Pinpoint the cell where the given text exists, returning its [X, Y] midpoint coordinate. 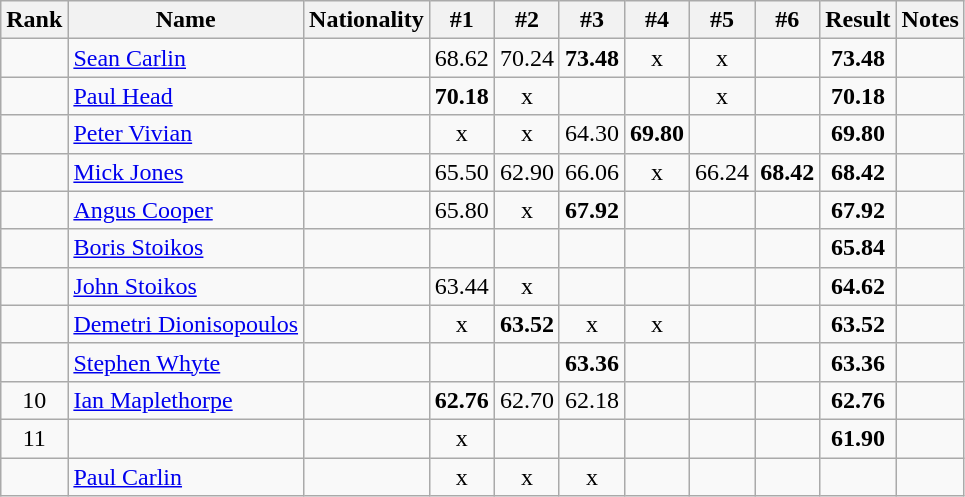
Notes [930, 20]
10 [34, 400]
John Stoikos [186, 286]
#4 [656, 20]
11 [34, 438]
70.24 [526, 58]
#5 [722, 20]
Nationality [367, 20]
Peter Vivian [186, 134]
#3 [592, 20]
66.06 [592, 172]
#6 [788, 20]
Result [858, 20]
#2 [526, 20]
65.50 [462, 172]
Stephen Whyte [186, 362]
Ian Maplethorpe [186, 400]
Mick Jones [186, 172]
66.24 [722, 172]
65.80 [462, 210]
Sean Carlin [186, 58]
#1 [462, 20]
Angus Cooper [186, 210]
Demetri Dionisopoulos [186, 324]
61.90 [858, 438]
Rank [34, 20]
65.84 [858, 248]
62.90 [526, 172]
Paul Head [186, 96]
62.18 [592, 400]
62.70 [526, 400]
63.44 [462, 286]
68.62 [462, 58]
64.62 [858, 286]
Name [186, 20]
Paul Carlin [186, 477]
Boris Stoikos [186, 248]
64.30 [592, 134]
